Detect which cell encompasses the target text, then output its (X, Y) center coordinate. 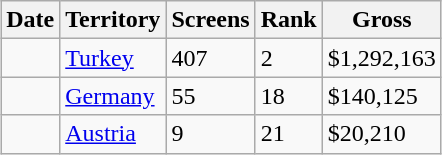
407 (210, 58)
Screens (210, 20)
$140,125 (382, 96)
Rank (288, 20)
Date (30, 20)
Turkey (113, 58)
$20,210 (382, 134)
$1,292,163 (382, 58)
Austria (113, 134)
21 (288, 134)
55 (210, 96)
18 (288, 96)
9 (210, 134)
Territory (113, 20)
Germany (113, 96)
2 (288, 58)
Gross (382, 20)
